Identify which cell holds the provided text, then report its (X, Y) central coordinate. 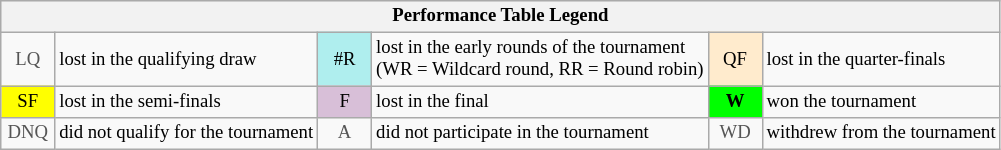
LQ (28, 60)
#R (345, 60)
DNQ (28, 134)
QF (735, 60)
lost in the early rounds of the tournament(WR = Wildcard round, RR = Round robin) (540, 60)
won the tournament (881, 102)
lost in the final (540, 102)
F (345, 102)
A (345, 134)
lost in the quarter-finals (881, 60)
withdrew from the tournament (881, 134)
lost in the semi-finals (186, 102)
did not participate in the tournament (540, 134)
W (735, 102)
WD (735, 134)
lost in the qualifying draw (186, 60)
Performance Table Legend (500, 16)
did not qualify for the tournament (186, 134)
SF (28, 102)
